Extract the (X, Y) coordinate from the center of the cell holding the provided text.  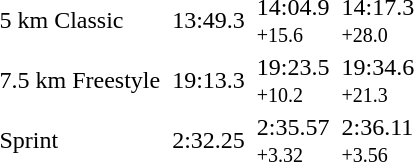
19:13.3 (209, 80)
19:23.5+10.2 (293, 80)
